Capture the cell that displays the provided text and extract its [X, Y] central coordinate. 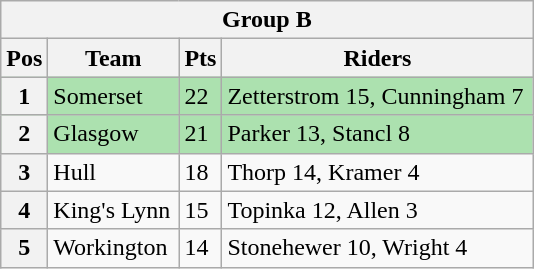
Zetterstrom 15, Cunningham 7 [378, 96]
1 [24, 96]
Pos [24, 58]
3 [24, 172]
Somerset [114, 96]
Pts [200, 58]
Parker 13, Stancl 8 [378, 134]
Glasgow [114, 134]
Riders [378, 58]
2 [24, 134]
4 [24, 210]
Group B [267, 20]
18 [200, 172]
Thorp 14, Kramer 4 [378, 172]
King's Lynn [114, 210]
Workington [114, 248]
21 [200, 134]
15 [200, 210]
22 [200, 96]
Stonehewer 10, Wright 4 [378, 248]
Team [114, 58]
5 [24, 248]
Topinka 12, Allen 3 [378, 210]
Hull [114, 172]
14 [200, 248]
